Extract the [x, y] coordinate from the center of the cell holding the provided text.  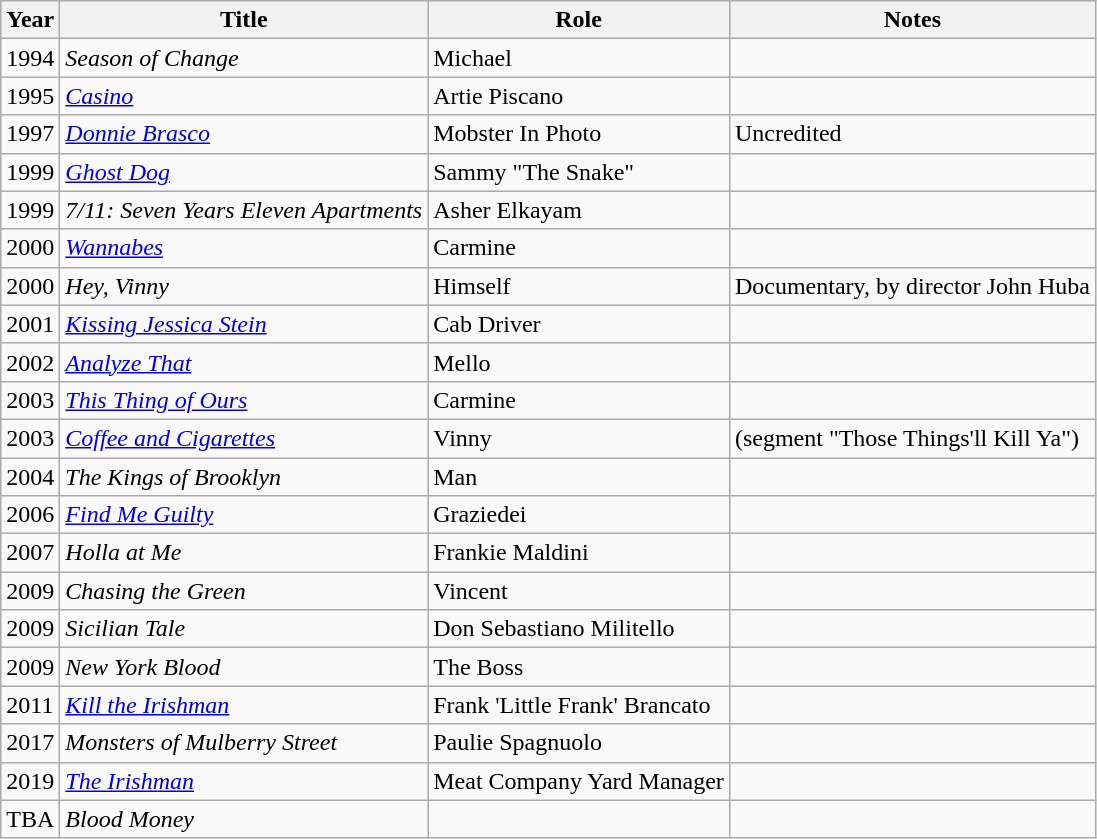
Vincent [579, 591]
Title [244, 20]
2002 [30, 362]
The Kings of Brooklyn [244, 477]
Cab Driver [579, 324]
New York Blood [244, 667]
Chasing the Green [244, 591]
Uncredited [912, 134]
2017 [30, 743]
2007 [30, 553]
Man [579, 477]
Blood Money [244, 819]
Kill the Irishman [244, 705]
Documentary, by director John Huba [912, 286]
2004 [30, 477]
Sammy "The Snake" [579, 172]
Hey, Vinny [244, 286]
Season of Change [244, 58]
TBA [30, 819]
Year [30, 20]
Don Sebastiano Militello [579, 629]
1995 [30, 96]
Michael [579, 58]
2011 [30, 705]
Find Me Guilty [244, 515]
2001 [30, 324]
Artie Piscano [579, 96]
Wannabes [244, 248]
Himself [579, 286]
Meat Company Yard Manager [579, 781]
Frankie Maldini [579, 553]
7/11: Seven Years Eleven Apartments [244, 210]
Paulie Spagnuolo [579, 743]
Mello [579, 362]
Holla at Me [244, 553]
Casino [244, 96]
The Boss [579, 667]
Asher Elkayam [579, 210]
The Irishman [244, 781]
Notes [912, 20]
1997 [30, 134]
2019 [30, 781]
1994 [30, 58]
Coffee and Cigarettes [244, 438]
Sicilian Tale [244, 629]
Mobster In Photo [579, 134]
Ghost Dog [244, 172]
Analyze That [244, 362]
(segment "Those Things'll Kill Ya") [912, 438]
Donnie Brasco [244, 134]
Graziedei [579, 515]
2006 [30, 515]
Role [579, 20]
Kissing Jessica Stein [244, 324]
This Thing of Ours [244, 400]
Frank 'Little Frank' Brancato [579, 705]
Vinny [579, 438]
Monsters of Mulberry Street [244, 743]
